Return the (X, Y) coordinate for the center point of the cell that contains the specified text.  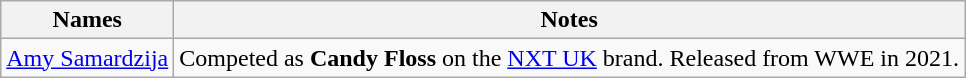
Competed as Candy Floss on the NXT UK brand. Released from WWE in 2021. (570, 58)
Notes (570, 20)
Amy Samardzija (88, 58)
Names (88, 20)
